Determine the [x, y] coordinate at the center of the cell enclosing the given text.  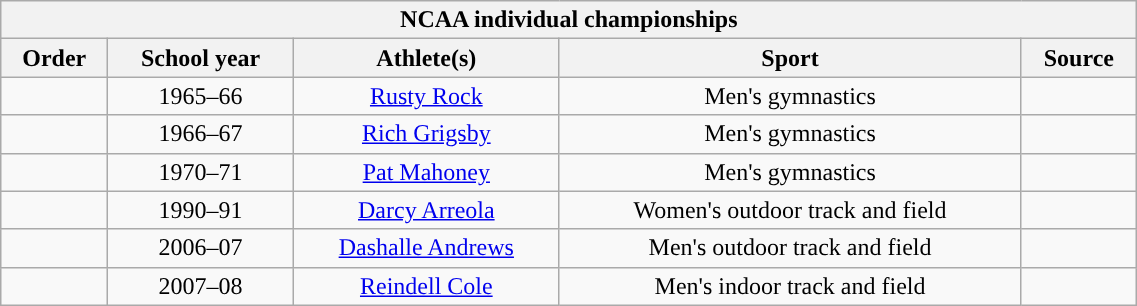
School year [201, 58]
Dashalle Andrews [427, 248]
Athlete(s) [427, 58]
1970–71 [201, 172]
Darcy Arreola [427, 210]
NCAA individual championships [569, 20]
Men's indoor track and field [790, 286]
1966–67 [201, 134]
Sport [790, 58]
Women's outdoor track and field [790, 210]
2007–08 [201, 286]
2006–07 [201, 248]
Men's outdoor track and field [790, 248]
1990–91 [201, 210]
Pat Mahoney [427, 172]
Rusty Rock [427, 96]
Order [54, 58]
Rich Grigsby [427, 134]
1965–66 [201, 96]
Reindell Cole [427, 286]
Source [1079, 58]
